Output the (x, y) coordinate of the center of the cell containing the given text.  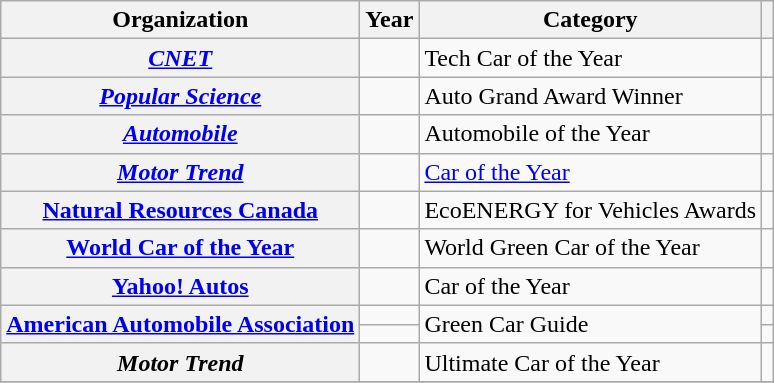
Popular Science (180, 96)
Automobile of the Year (590, 134)
EcoENERGY for Vehicles Awards (590, 210)
Organization (180, 20)
Category (590, 20)
Year (390, 20)
Tech Car of the Year (590, 58)
American Automobile Association (180, 324)
World Car of the Year (180, 248)
Auto Grand Award Winner (590, 96)
Ultimate Car of the Year (590, 362)
Natural Resources Canada (180, 210)
Green Car Guide (590, 324)
CNET (180, 58)
Automobile (180, 134)
Yahoo! Autos (180, 286)
World Green Car of the Year (590, 248)
